Determine the [x, y] coordinate at the center of the cell enclosing the given text.  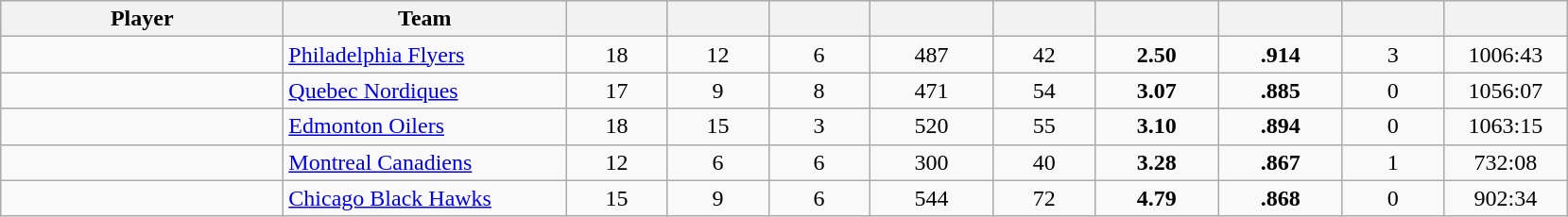
55 [1043, 126]
544 [932, 198]
17 [616, 91]
72 [1043, 198]
520 [932, 126]
1 [1393, 162]
1056:07 [1505, 91]
2.50 [1157, 55]
487 [932, 55]
Chicago Black Hawks [425, 198]
Montreal Canadiens [425, 162]
54 [1043, 91]
Player [142, 19]
3.10 [1157, 126]
.914 [1280, 55]
732:08 [1505, 162]
.867 [1280, 162]
.868 [1280, 198]
902:34 [1505, 198]
4.79 [1157, 198]
Philadelphia Flyers [425, 55]
Team [425, 19]
471 [932, 91]
40 [1043, 162]
300 [932, 162]
8 [818, 91]
3.07 [1157, 91]
.894 [1280, 126]
Quebec Nordiques [425, 91]
Edmonton Oilers [425, 126]
1063:15 [1505, 126]
3.28 [1157, 162]
.885 [1280, 91]
42 [1043, 55]
1006:43 [1505, 55]
